Extract the (X, Y) coordinate from the center of the cell holding the provided text.  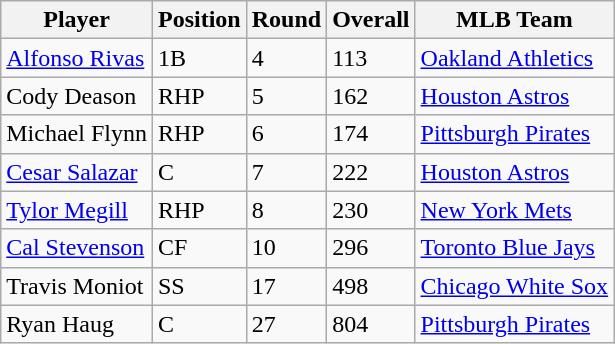
174 (371, 134)
New York Mets (514, 210)
6 (286, 134)
804 (371, 324)
MLB Team (514, 20)
Cal Stevenson (77, 248)
5 (286, 96)
162 (371, 96)
Ryan Haug (77, 324)
113 (371, 58)
Cody Deason (77, 96)
Toronto Blue Jays (514, 248)
Position (199, 20)
4 (286, 58)
Alfonso Rivas (77, 58)
Travis Moniot (77, 286)
7 (286, 172)
1B (199, 58)
230 (371, 210)
17 (286, 286)
SS (199, 286)
498 (371, 286)
296 (371, 248)
Overall (371, 20)
Cesar Salazar (77, 172)
27 (286, 324)
Round (286, 20)
Player (77, 20)
Tylor Megill (77, 210)
CF (199, 248)
8 (286, 210)
Oakland Athletics (514, 58)
222 (371, 172)
Michael Flynn (77, 134)
10 (286, 248)
Chicago White Sox (514, 286)
